Detect which cell encompasses the target text, then output its [X, Y] center coordinate. 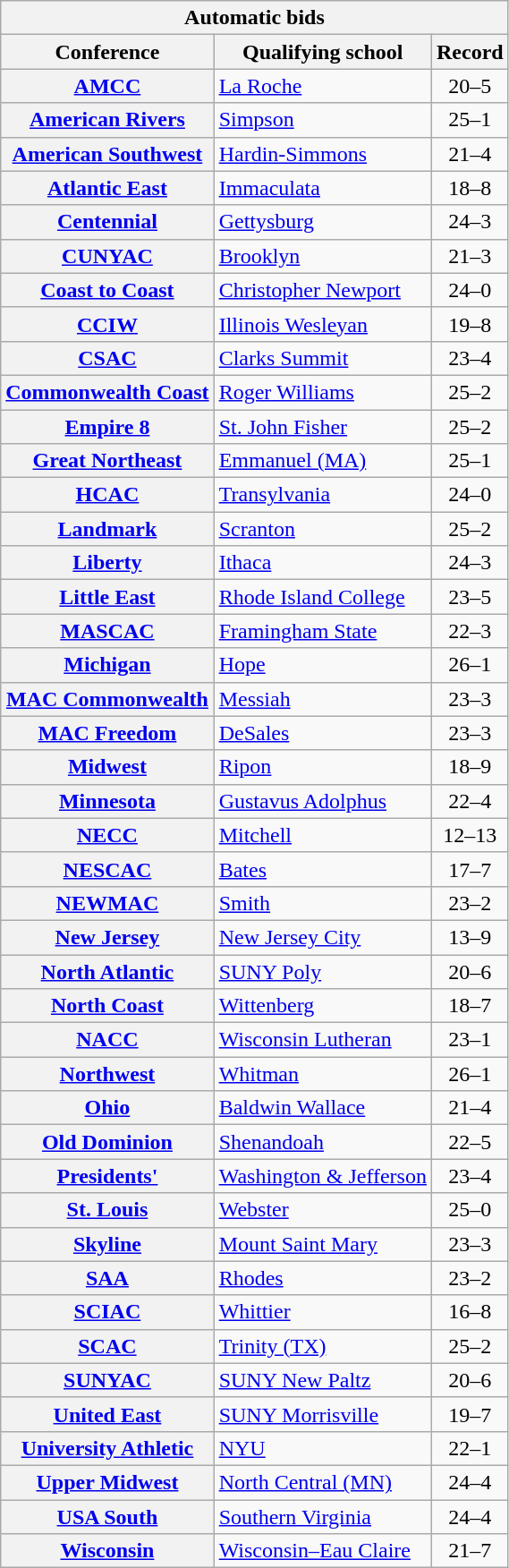
Whittier [322, 1312]
21–3 [470, 256]
MAC Commonwealth [107, 699]
Simpson [322, 120]
SCAC [107, 1346]
North Atlantic [107, 971]
Clarks Summit [322, 358]
Rhode Island College [322, 597]
Immaculata [322, 188]
NYU [322, 1448]
Atlantic East [107, 188]
CSAC [107, 358]
Ithaca [322, 563]
Hardin-Simmons [322, 154]
Brooklyn [322, 256]
AMCC [107, 86]
USA South [107, 1517]
Scranton [322, 529]
MAC Freedom [107, 733]
New Jersey City [322, 937]
Ohio [107, 1108]
Illinois Wesleyan [322, 324]
Empire 8 [107, 427]
NECC [107, 835]
Presidents' [107, 1176]
13–9 [470, 937]
20–5 [470, 86]
University Athletic [107, 1448]
Upper Midwest [107, 1482]
Wisconsin Lutheran [322, 1040]
22–1 [470, 1448]
Northwest [107, 1074]
Wittenberg [322, 1006]
NACC [107, 1040]
CCIW [107, 324]
18–8 [470, 188]
Roger Williams [322, 392]
Midwest [107, 767]
21–7 [470, 1551]
Southern Virginia [322, 1517]
Wisconsin [107, 1551]
Framingham State [322, 631]
Old Dominion [107, 1142]
Rhodes [322, 1278]
Mount Saint Mary [322, 1244]
SUNY Morrisville [322, 1414]
Ripon [322, 767]
Centennial [107, 222]
NEWMAC [107, 903]
NESCAC [107, 869]
Coast to Coast [107, 290]
22–5 [470, 1142]
HCAC [107, 495]
St. Louis [107, 1210]
CUNYAC [107, 256]
18–9 [470, 767]
MASCAC [107, 631]
SAA [107, 1278]
Skyline [107, 1244]
Messiah [322, 699]
United East [107, 1414]
New Jersey [107, 937]
Liberty [107, 563]
19–8 [470, 324]
Smith [322, 903]
Trinity (TX) [322, 1346]
American Rivers [107, 120]
Michigan [107, 665]
22–4 [470, 801]
23–5 [470, 597]
25–0 [470, 1210]
Washington & Jefferson [322, 1176]
SCIAC [107, 1312]
16–8 [470, 1312]
American Southwest [107, 154]
Wisconsin–Eau Claire [322, 1551]
Gustavus Adolphus [322, 801]
SUNY Poly [322, 971]
Christopher Newport [322, 290]
Mitchell [322, 835]
La Roche [322, 86]
17–7 [470, 869]
North Coast [107, 1006]
North Central (MN) [322, 1482]
19–7 [470, 1414]
DeSales [322, 733]
Emmanuel (MA) [322, 461]
Minnesota [107, 801]
Shenandoah [322, 1142]
Whitman [322, 1074]
Automatic bids [254, 18]
SUNYAC [107, 1380]
SUNY New Paltz [322, 1380]
12–13 [470, 835]
23–1 [470, 1040]
Qualifying school [322, 52]
18–7 [470, 1006]
Record [470, 52]
Great Northeast [107, 461]
Webster [322, 1210]
22–3 [470, 631]
Gettysburg [322, 222]
Baldwin Wallace [322, 1108]
Hope [322, 665]
Little East [107, 597]
Bates [322, 869]
Transylvania [322, 495]
Landmark [107, 529]
St. John Fisher [322, 427]
Conference [107, 52]
Commonwealth Coast [107, 392]
